Return [X, Y] of the center of cell containing provided text 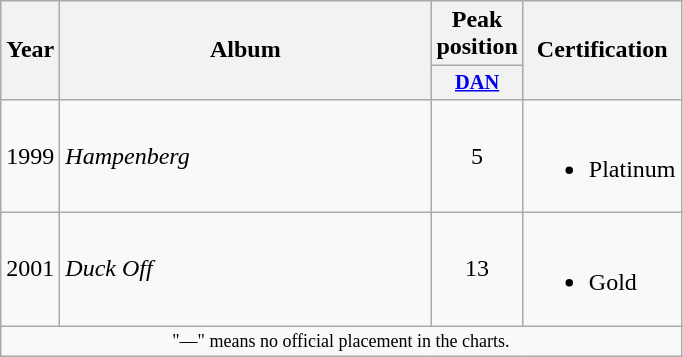
"—" means no official placement in the charts. [341, 342]
1999 [30, 156]
Platinum [602, 156]
Duck Off [246, 270]
2001 [30, 270]
Album [246, 50]
13 [477, 270]
Hampenberg [246, 156]
5 [477, 156]
Certification [602, 50]
Gold [602, 270]
DAN [477, 83]
Peak position [477, 34]
Year [30, 50]
